Identify which cell holds the provided text, then report its [x, y] central coordinate. 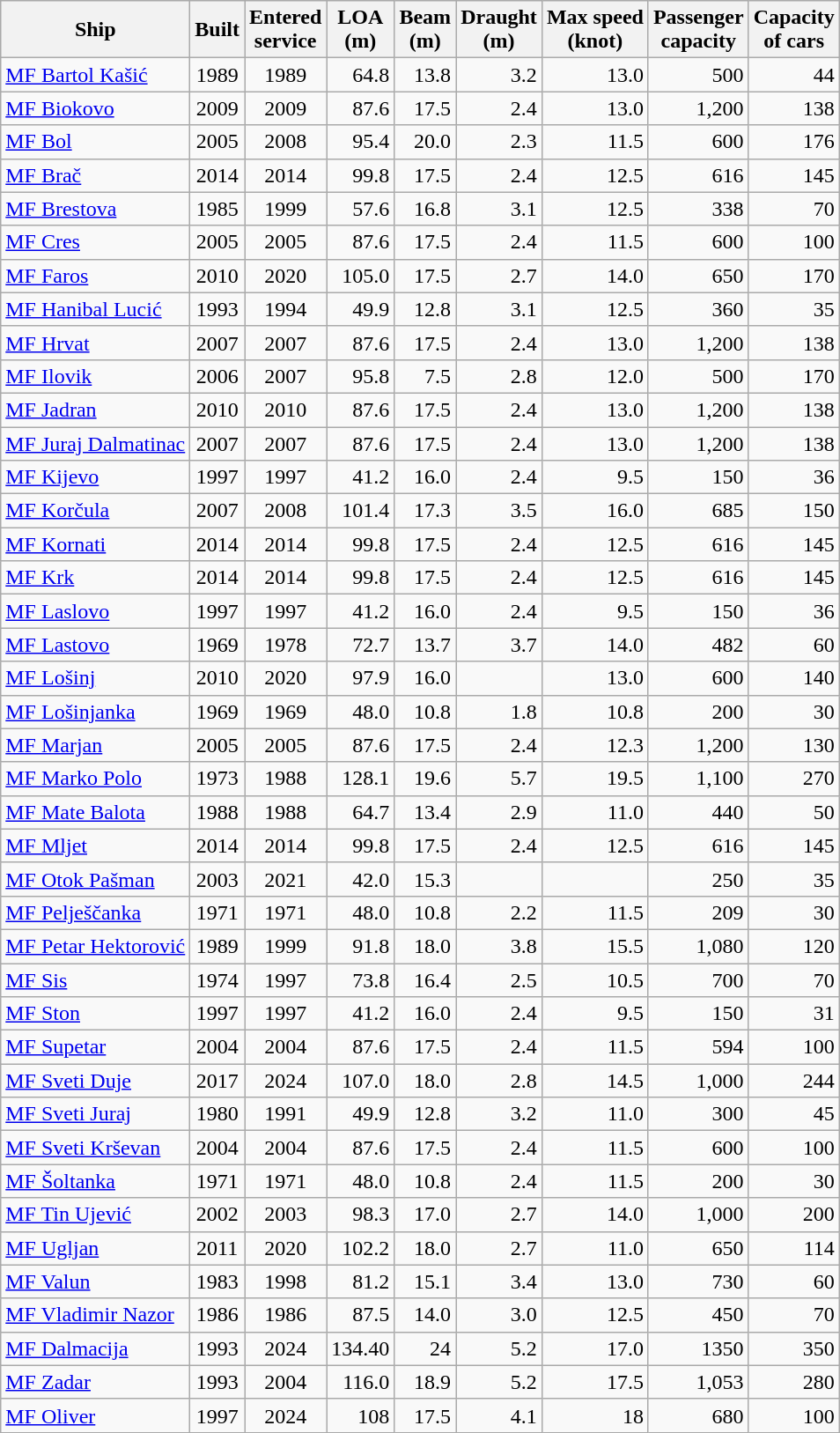
18.9 [425, 1382]
MF Šoltanka [95, 1181]
MF Petar Hektorović [95, 946]
MF Vladimir Nazor [95, 1315]
3.5 [499, 511]
LOA(m) [361, 30]
91.8 [361, 946]
81.2 [361, 1282]
17.3 [425, 511]
140 [794, 678]
114 [794, 1248]
MF Sveti Juraj [95, 1114]
1998 [285, 1282]
101.4 [361, 511]
2021 [285, 879]
12.0 [595, 376]
13.4 [425, 812]
Beam(m) [425, 30]
1980 [217, 1114]
1974 [217, 980]
MF Sveti Duje [95, 1081]
1994 [285, 309]
116.0 [361, 1382]
450 [698, 1315]
105.0 [361, 276]
2006 [217, 376]
128.1 [361, 779]
50 [794, 812]
MF Korčula [95, 511]
16.8 [425, 209]
MF Marjan [95, 745]
MF Jadran [95, 410]
MF Brač [95, 175]
3.8 [499, 946]
MF Biokovo [95, 108]
MF Dalmacija [95, 1348]
42.0 [361, 879]
107.0 [361, 1081]
338 [698, 209]
18 [595, 1415]
MF Mate Balota [95, 812]
7.5 [425, 376]
73.8 [361, 980]
12.3 [595, 745]
1978 [285, 645]
130 [794, 745]
2011 [217, 1248]
2.5 [499, 980]
MF Otok Pašman [95, 879]
270 [794, 779]
MF Laslovo [95, 611]
4.1 [499, 1415]
MF Sveti Krševan [95, 1148]
MF Hrvat [95, 343]
14.5 [595, 1081]
1.8 [499, 712]
MF Lošinj [95, 678]
Draught(m) [499, 30]
44 [794, 75]
MF Supetar [95, 1047]
45 [794, 1114]
440 [698, 812]
Enteredservice [285, 30]
360 [698, 309]
1350 [698, 1348]
MF Kijevo [95, 477]
87.5 [361, 1315]
64.8 [361, 75]
10.5 [595, 980]
72.7 [361, 645]
685 [698, 511]
700 [698, 980]
MF Ugljan [95, 1248]
2.2 [499, 912]
244 [794, 1081]
1,080 [698, 946]
13.7 [425, 645]
730 [698, 1282]
16.4 [425, 980]
Max speed(knot) [595, 30]
97.9 [361, 678]
Ship [95, 30]
134.40 [361, 1348]
MF Brestova [95, 209]
3.7 [499, 645]
MF Ilovik [95, 376]
MF Tin Ujević [95, 1215]
MF Cres [95, 242]
1985 [217, 209]
MF Juraj Dalmatinac [95, 443]
2017 [217, 1081]
15.1 [425, 1282]
MF Sis [95, 980]
1983 [217, 1282]
31 [794, 1014]
MF Valun [95, 1282]
482 [698, 645]
MF Kornati [95, 544]
2002 [217, 1215]
MF Bol [95, 142]
250 [698, 879]
95.8 [361, 376]
19.5 [595, 779]
300 [698, 1114]
1973 [217, 779]
MF Krk [95, 578]
102.2 [361, 1248]
MF Ston [95, 1014]
1,100 [698, 779]
MF Bartol Kašić [95, 75]
15.3 [425, 879]
95.4 [361, 142]
MF Marko Polo [95, 779]
20.0 [425, 142]
5.7 [499, 779]
MF Hanibal Lucić [95, 309]
15.5 [595, 946]
1991 [285, 1114]
280 [794, 1382]
MF Lošinjanka [95, 712]
176 [794, 142]
MF Faros [95, 276]
64.7 [361, 812]
98.3 [361, 1215]
209 [698, 912]
MF Zadar [95, 1382]
3.4 [499, 1282]
120 [794, 946]
24 [425, 1348]
2.3 [499, 142]
108 [361, 1415]
19.6 [425, 779]
3.0 [499, 1315]
Passengercapacity [698, 30]
2.9 [499, 812]
57.6 [361, 209]
1,053 [698, 1382]
MF Pelješčanka [95, 912]
MF Lastovo [95, 645]
MF Oliver [95, 1415]
Built [217, 30]
Capacityof cars [794, 30]
680 [698, 1415]
13.8 [425, 75]
350 [794, 1348]
MF Mljet [95, 846]
594 [698, 1047]
